Scan for the cell matching the given text and deliver its [x, y] coordinate at center. 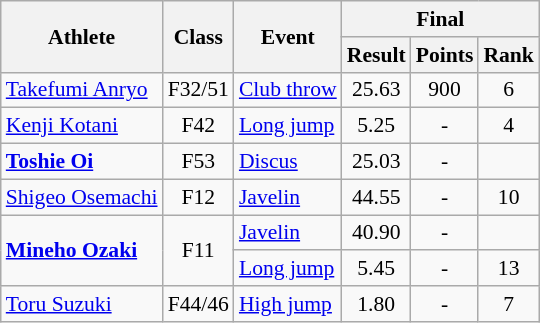
High jump [288, 304]
Class [198, 36]
F11 [198, 250]
Athlete [82, 36]
5.25 [376, 126]
900 [445, 90]
25.03 [376, 162]
Shigeo Osemachi [82, 197]
25.63 [376, 90]
6 [508, 90]
10 [508, 197]
F42 [198, 126]
Rank [508, 55]
Kenji Kotani [82, 126]
5.45 [376, 269]
44.55 [376, 197]
Discus [288, 162]
Toru Suzuki [82, 304]
7 [508, 304]
F53 [198, 162]
40.90 [376, 233]
Final [440, 19]
Toshie Oi [82, 162]
Event [288, 36]
4 [508, 126]
Takefumi Anryo [82, 90]
F32/51 [198, 90]
1.80 [376, 304]
Mineho Ozaki [82, 250]
F44/46 [198, 304]
F12 [198, 197]
Club throw [288, 90]
Result [376, 55]
Points [445, 55]
13 [508, 269]
